Capture the cell that displays the provided text and extract its (X, Y) central coordinate. 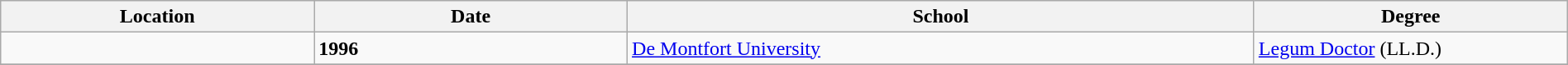
Location (157, 17)
De Montfort University (941, 48)
1996 (471, 48)
School (941, 17)
Legum Doctor (LL.D.) (1411, 48)
Degree (1411, 17)
Date (471, 17)
